Search for the cell housing the specified text and yield its (x, y) center coordinate. 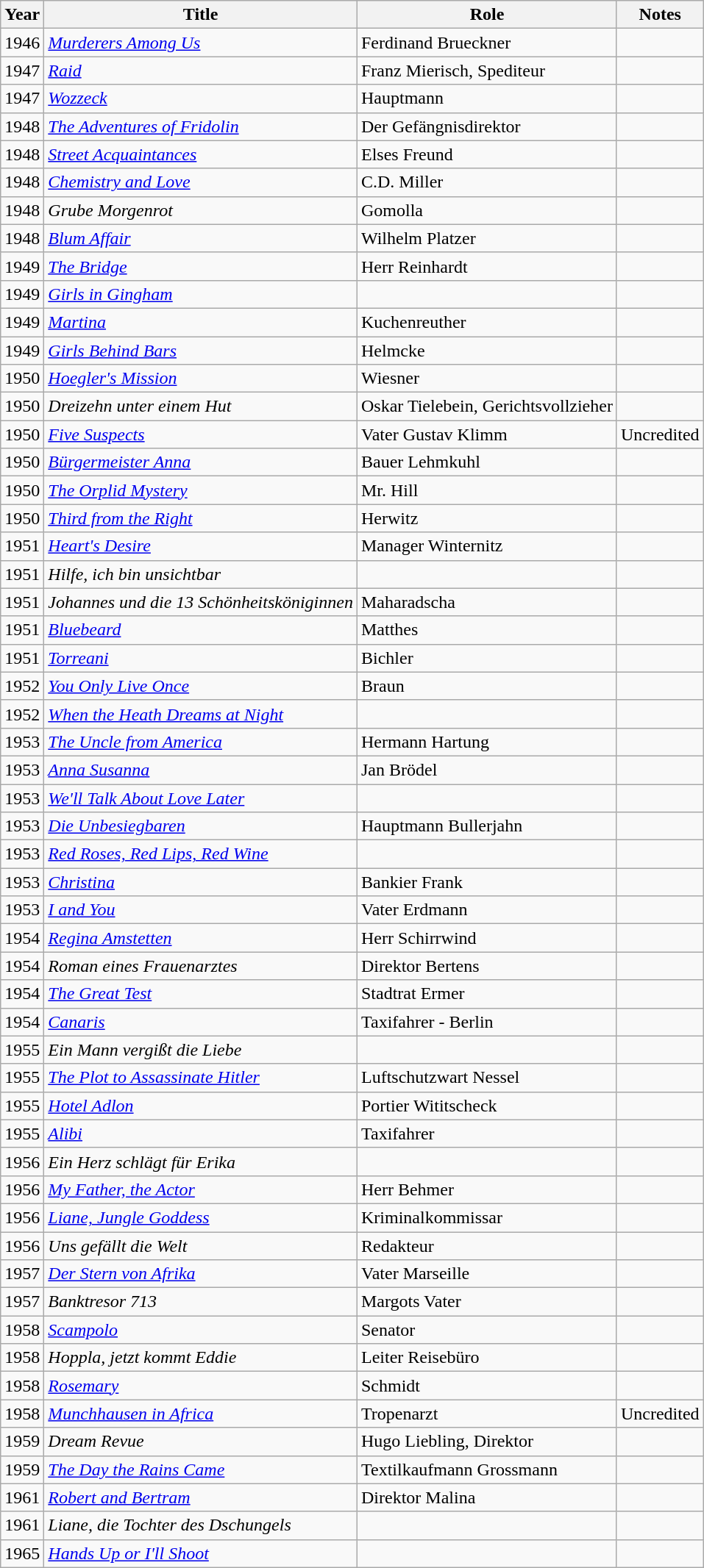
Kriminalkommissar (487, 1217)
Bichler (487, 658)
Dreizehn unter einem Hut (201, 407)
Blum Affair (201, 238)
Ein Herz schlägt für Erika (201, 1161)
Title (201, 15)
Die Unbesiegbaren (201, 826)
Red Roses, Red Lips, Red Wine (201, 854)
Uns gefällt die Welt (201, 1246)
Banktresor 713 (201, 1302)
The Bridge (201, 266)
Bauer Lehmkuhl (487, 462)
Liane, Jungle Goddess (201, 1217)
Munchhausen in Africa (201, 1414)
Regina Amstetten (201, 938)
Hilfe, ich bin unsichtbar (201, 574)
Notes (660, 15)
Franz Mierisch, Spediteur (487, 71)
Rosemary (201, 1386)
Herwitz (487, 518)
You Only Live Once (201, 686)
Hugo Liebling, Direktor (487, 1442)
Five Suspects (201, 434)
Bürgermeister Anna (201, 462)
Wozzeck (201, 99)
Stadtrat Ermer (487, 994)
Helmcke (487, 351)
Direktor Bertens (487, 966)
The Uncle from America (201, 742)
Year (22, 15)
Anna Susanna (201, 770)
Manager Winternitz (487, 546)
Girls in Gingham (201, 294)
Chemistry and Love (201, 182)
Schmidt (487, 1386)
I and You (201, 910)
The Orplid Mystery (201, 490)
Murderers Among Us (201, 43)
Wiesner (487, 379)
Der Gefängnisdirektor (487, 126)
Vater Marseille (487, 1274)
C.D. Miller (487, 182)
Braun (487, 686)
Christina (201, 882)
1946 (22, 43)
Hauptmann Bullerjahn (487, 826)
Direktor Malina (487, 1497)
Roman eines Frauenarztes (201, 966)
Luftschutzwart Nessel (487, 1078)
Mr. Hill (487, 490)
Robert and Bertram (201, 1497)
Elses Freund (487, 154)
Hermann Hartung (487, 742)
Portier Wititscheck (487, 1106)
Heart's Desire (201, 546)
Third from the Right (201, 518)
Alibi (201, 1134)
Dream Revue (201, 1442)
Hands Up or I'll Shoot (201, 1553)
The Great Test (201, 994)
Herr Behmer (487, 1189)
Role (487, 15)
Bluebeard (201, 630)
Torreani (201, 658)
Ferdinand Brueckner (487, 43)
The Adventures of Fridolin (201, 126)
Vater Gustav Klimm (487, 434)
Girls Behind Bars (201, 351)
Gomolla (487, 210)
Margots Vater (487, 1302)
Taxifahrer (487, 1134)
My Father, the Actor (201, 1189)
Liane, die Tochter des Dschungels (201, 1525)
Grube Morgenrot (201, 210)
Kuchenreuther (487, 322)
Raid (201, 71)
1965 (22, 1553)
Tropenarzt (487, 1414)
Leiter Reisebüro (487, 1358)
Maharadscha (487, 602)
Canaris (201, 1022)
Martina (201, 322)
Vater Erdmann (487, 910)
Matthes (487, 630)
Johannes und die 13 Schönheitsköniginnen (201, 602)
Herr Reinhardt (487, 266)
Jan Brödel (487, 770)
Redakteur (487, 1246)
Textilkaufmann Grossmann (487, 1469)
Taxifahrer - Berlin (487, 1022)
Bankier Frank (487, 882)
Street Acquaintances (201, 154)
Wilhelm Platzer (487, 238)
Der Stern von Afrika (201, 1274)
The Plot to Assassinate Hitler (201, 1078)
Hotel Adlon (201, 1106)
Senator (487, 1330)
The Day the Rains Came (201, 1469)
Scampolo (201, 1330)
We'll Talk About Love Later (201, 798)
When the Heath Dreams at Night (201, 714)
Ein Mann vergißt die Liebe (201, 1050)
Hoppla, jetzt kommt Eddie (201, 1358)
Oskar Tielebein, Gerichtsvollzieher (487, 407)
Herr Schirrwind (487, 938)
Hauptmann (487, 99)
Hoegler's Mission (201, 379)
